Pinpoint the cell where the given text exists, returning its [x, y] midpoint coordinate. 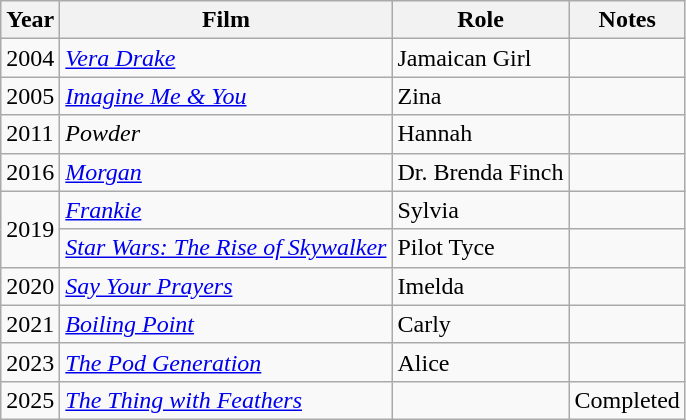
2011 [30, 134]
Role [480, 20]
Boiling Point [226, 324]
2016 [30, 172]
2005 [30, 96]
Imagine Me & You [226, 96]
2023 [30, 362]
The Thing with Feathers [226, 400]
The Pod Generation [226, 362]
2021 [30, 324]
Pilot Tyce [480, 248]
Carly [480, 324]
Jamaican Girl [480, 58]
Film [226, 20]
Completed [627, 400]
2020 [30, 286]
Vera Drake [226, 58]
Dr. Brenda Finch [480, 172]
Star Wars: The Rise of Skywalker [226, 248]
Powder [226, 134]
2004 [30, 58]
Morgan [226, 172]
2025 [30, 400]
Alice [480, 362]
Frankie [226, 210]
Notes [627, 20]
Zina [480, 96]
Say Your Prayers [226, 286]
Sylvia [480, 210]
Hannah [480, 134]
Imelda [480, 286]
2019 [30, 229]
Year [30, 20]
